Return the (x, y) coordinate for the center point of the cell that contains the specified text.  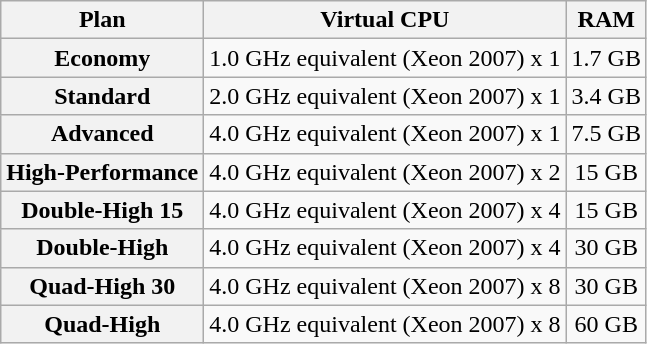
Quad-High (102, 324)
7.5 GB (606, 134)
RAM (606, 20)
Plan (102, 20)
4.0 GHz equivalent (Xeon 2007) x 1 (385, 134)
Double-High 15 (102, 210)
Advanced (102, 134)
Virtual CPU (385, 20)
1.7 GB (606, 58)
Economy (102, 58)
High-Performance (102, 172)
Double-High (102, 248)
1.0 GHz equivalent (Xeon 2007) x 1 (385, 58)
60 GB (606, 324)
2.0 GHz equivalent (Xeon 2007) x 1 (385, 96)
3.4 GB (606, 96)
Standard (102, 96)
4.0 GHz equivalent (Xeon 2007) x 2 (385, 172)
Quad-High 30 (102, 286)
